Pinpoint the cell where the given text exists, returning its [X, Y] midpoint coordinate. 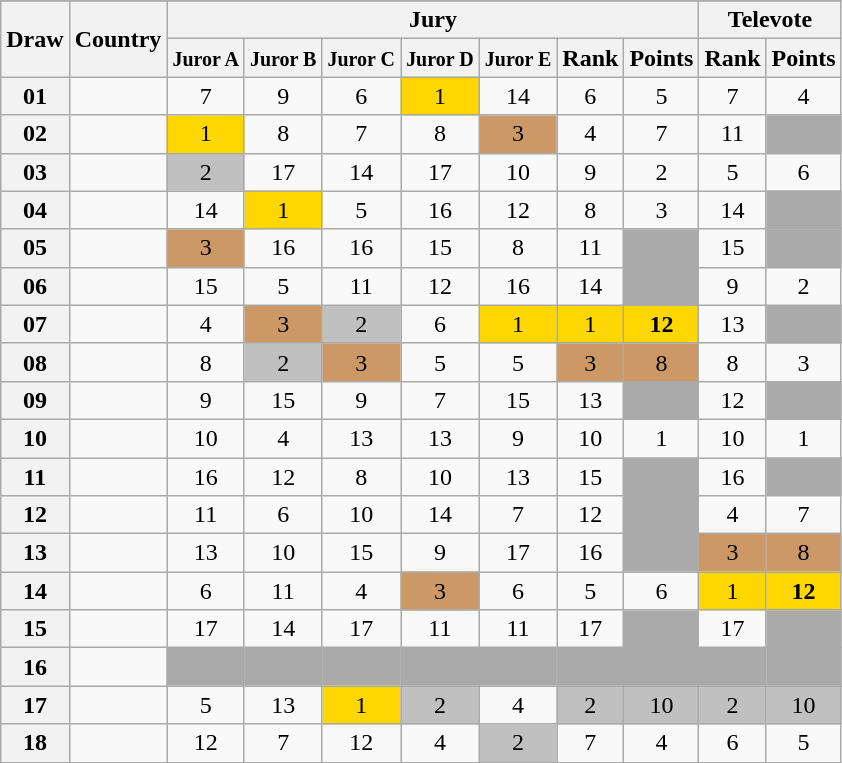
Draw [35, 39]
06 [35, 286]
Juror B [283, 58]
01 [35, 96]
04 [35, 210]
02 [35, 134]
08 [35, 362]
Jury [433, 20]
Juror D [440, 58]
Country [118, 39]
07 [35, 324]
Juror E [518, 58]
Juror C [362, 58]
18 [35, 743]
Televote [770, 20]
03 [35, 172]
09 [35, 400]
05 [35, 248]
Juror A [206, 58]
